Extract the [x, y] coordinate from the center of the cell holding the provided text.  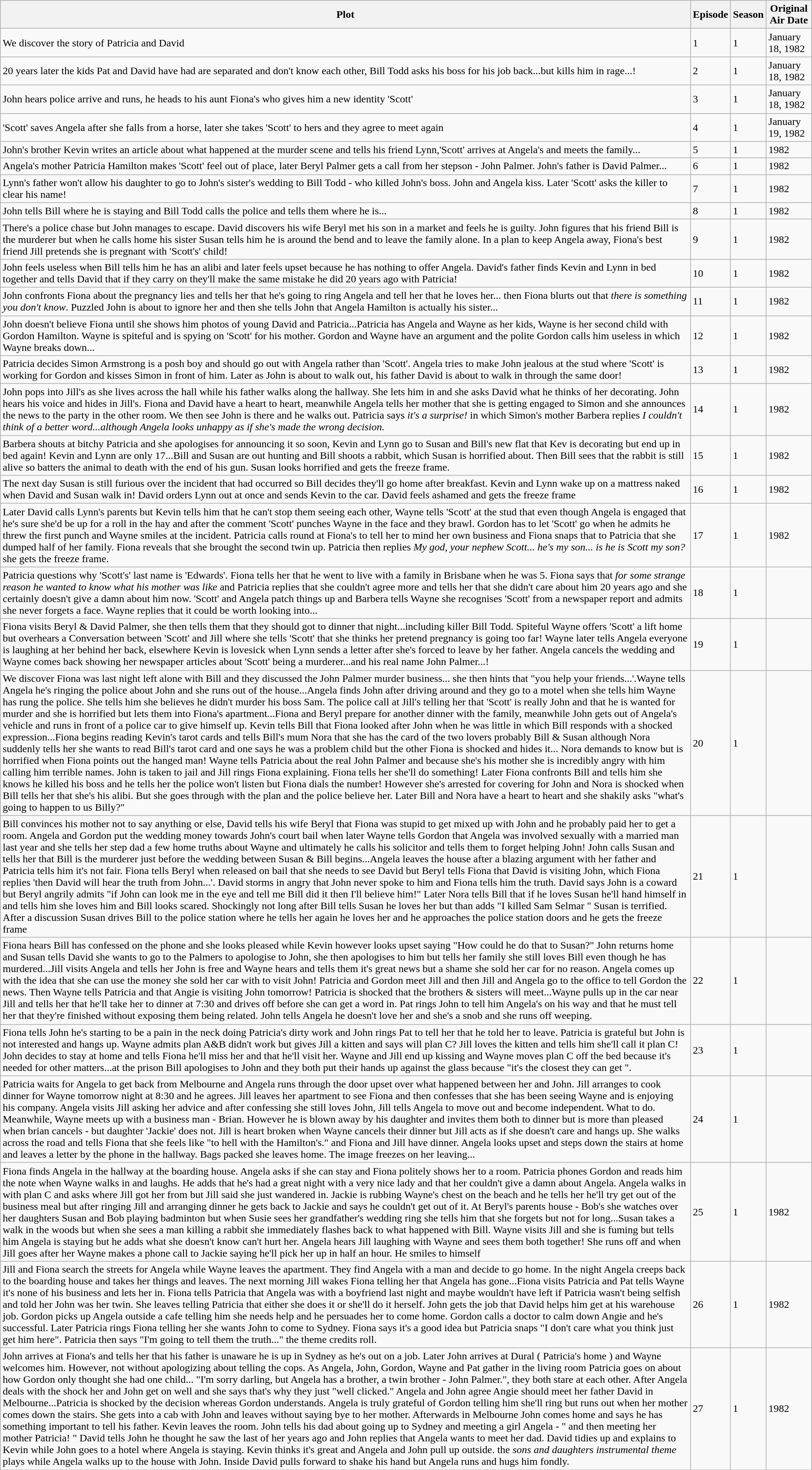
John hears police arrive and runs, he heads to his aunt Fiona's who gives him a new identity 'Scott' [345, 99]
4 [710, 128]
27 [710, 1409]
'Scott' saves Angela after she falls from a horse, later she takes 'Scott' to hers and they agree to meet again [345, 128]
12 [710, 336]
Plot [345, 15]
21 [710, 876]
2 [710, 71]
Season [748, 15]
9 [710, 239]
3 [710, 99]
10 [710, 273]
19 [710, 645]
25 [710, 1212]
7 [710, 188]
January 19, 1982 [789, 128]
23 [710, 1050]
5 [710, 150]
Original Air Date [789, 15]
16 [710, 489]
Episode [710, 15]
11 [710, 301]
John tells Bill where he is staying and Bill Todd calls the police and tells them where he is... [345, 211]
8 [710, 211]
13 [710, 370]
15 [710, 455]
We discover the story of Patricia and David [345, 43]
14 [710, 409]
18 [710, 593]
26 [710, 1304]
22 [710, 981]
17 [710, 535]
6 [710, 166]
20 [710, 743]
24 [710, 1119]
